Locate the cell with the specified text and output its [x, y] center coordinate. 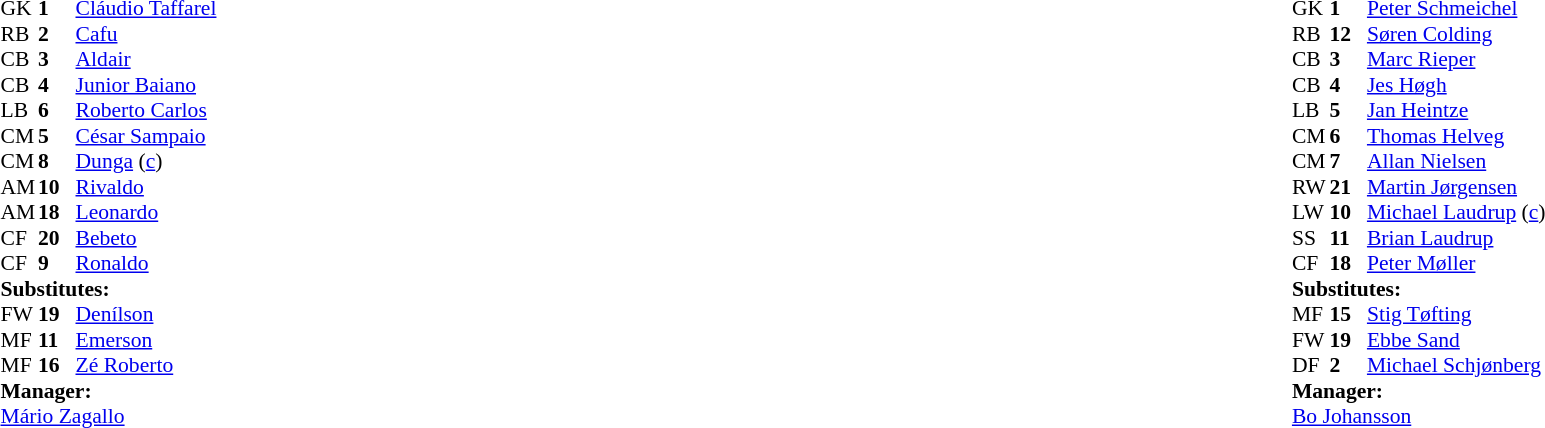
Cafu [146, 34]
8 [57, 161]
Junior Baiano [146, 85]
Bebeto [146, 238]
DF [1311, 365]
Aldair [146, 59]
Ronaldo [146, 263]
Substitutes: [108, 289]
7 [1348, 161]
Emerson [146, 340]
Rivaldo [146, 187]
Zé Roberto [146, 365]
15 [1348, 315]
16 [57, 365]
21 [1348, 187]
LW [1311, 213]
SS [1311, 238]
César Sampaio [146, 136]
Dunga (c) [146, 161]
Roberto Carlos [146, 111]
20 [57, 238]
Leonardo [146, 213]
9 [57, 263]
Denílson [146, 315]
RW [1311, 187]
Manager: [108, 391]
12 [1348, 34]
